Find where the given text appears and provide that cell's center as [x, y] coordinate. 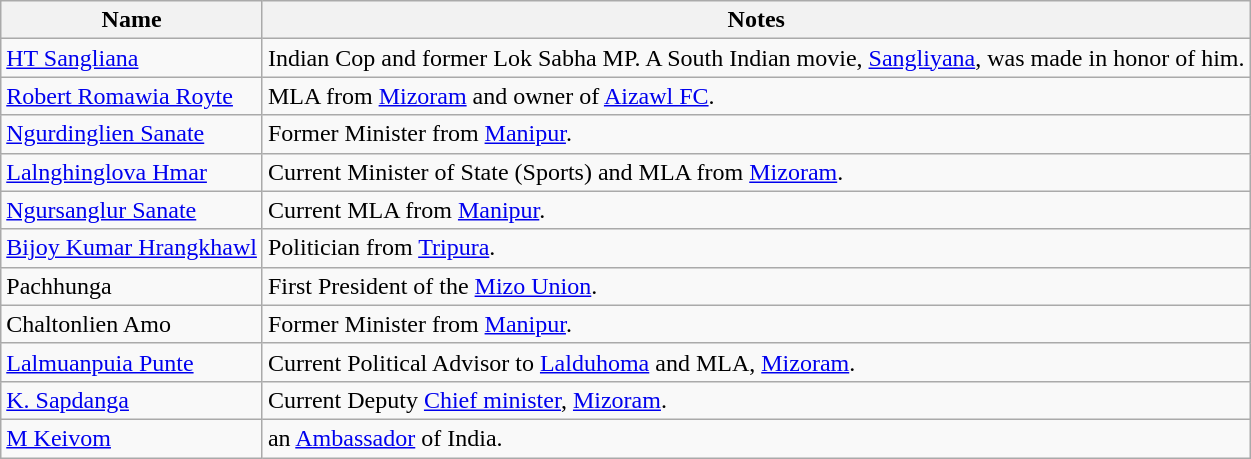
MLA from Mizoram and owner of Aizawl FC. [756, 96]
Pachhunga [132, 286]
HT Sangliana [132, 58]
Politician from Tripura. [756, 248]
Lalmuanpuia Punte [132, 362]
Chaltonlien Amo [132, 324]
Ngurdinglien Sanate [132, 134]
Bijoy Kumar Hrangkhawl [132, 248]
Ngursanglur Sanate [132, 210]
an Ambassador of India. [756, 438]
K. Sapdanga [132, 400]
Robert Romawia Royte [132, 96]
Current MLA from Manipur. [756, 210]
Current Political Advisor to Lalduhoma and MLA, Mizoram. [756, 362]
Name [132, 20]
Current Minister of State (Sports) and MLA from Mizoram. [756, 172]
Lalnghinglova Hmar [132, 172]
Notes [756, 20]
First President of the Mizo Union. [756, 286]
M Keivom [132, 438]
Indian Cop and former Lok Sabha MP. A South Indian movie, Sangliyana, was made in honor of him. [756, 58]
Current Deputy Chief minister, Mizoram. [756, 400]
